Extract the (X, Y) coordinate from the center of the cell holding the provided text.  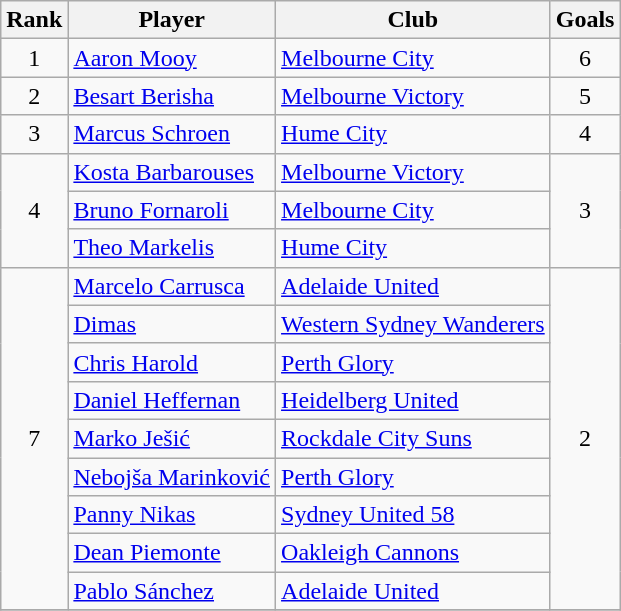
Bruno Fornaroli (172, 210)
Rank (34, 20)
Marcelo Carrusca (172, 286)
Rockdale City Suns (414, 438)
Sydney United 58 (414, 515)
Club (414, 20)
Marko Ješić (172, 438)
Theo Markelis (172, 248)
Pablo Sánchez (172, 591)
Kosta Barbarouses (172, 172)
Aaron Mooy (172, 58)
Heidelberg United (414, 400)
Besart Berisha (172, 96)
Western Sydney Wanderers (414, 324)
Oakleigh Cannons (414, 553)
Chris Harold (172, 362)
5 (585, 96)
1 (34, 58)
Dimas (172, 324)
6 (585, 58)
Player (172, 20)
7 (34, 438)
Panny Nikas (172, 515)
Daniel Heffernan (172, 400)
Marcus Schroen (172, 134)
Goals (585, 20)
Dean Piemonte (172, 553)
Nebojša Marinković (172, 477)
